Capture the cell that displays the provided text and extract its [X, Y] central coordinate. 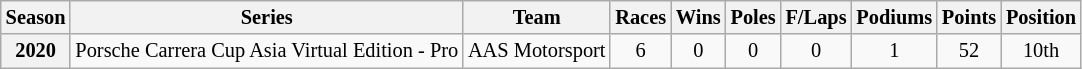
Points [969, 17]
Poles [754, 17]
Wins [698, 17]
1 [894, 51]
Season [36, 17]
Team [536, 17]
Position [1041, 17]
Podiums [894, 17]
Porsche Carrera Cup Asia Virtual Edition - Pro [266, 51]
F/Laps [816, 17]
AAS Motorsport [536, 51]
6 [640, 51]
10th [1041, 51]
Races [640, 17]
Series [266, 17]
2020 [36, 51]
52 [969, 51]
